Provide the (X, Y) coordinate of the cell's center where the given text is located.  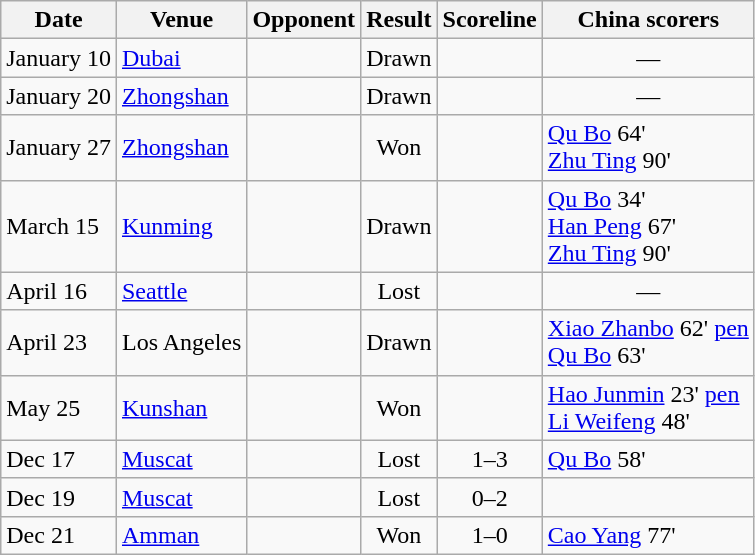
0–2 (490, 497)
Opponent (304, 20)
1–3 (490, 459)
Cao Yang 77' (648, 535)
Dec 21 (59, 535)
April 23 (59, 342)
May 25 (59, 408)
January 27 (59, 148)
Result (399, 20)
China scorers (648, 20)
April 16 (59, 291)
Date (59, 20)
Xiao Zhanbo 62' penQu Bo 63' (648, 342)
Dec 19 (59, 497)
March 15 (59, 226)
Qu Bo 64'Zhu Ting 90' (648, 148)
Hao Junmin 23' penLi Weifeng 48' (648, 408)
Dec 17 (59, 459)
January 20 (59, 96)
Venue (181, 20)
Seattle (181, 291)
Kunshan (181, 408)
Scoreline (490, 20)
Qu Bo 34'Han Peng 67'Zhu Ting 90' (648, 226)
Los Angeles (181, 342)
Qu Bo 58' (648, 459)
1–0 (490, 535)
Dubai (181, 58)
January 10 (59, 58)
Amman (181, 535)
Kunming (181, 226)
